Output the (x, y) coordinate of the center of the cell containing the given text.  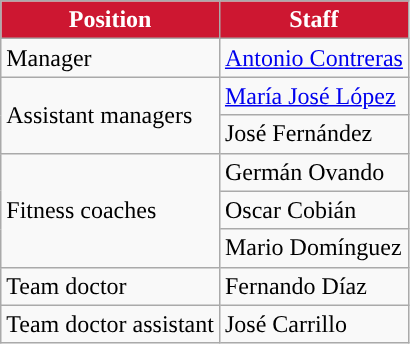
Mario Domínguez (314, 248)
Position (110, 20)
Team doctor (110, 286)
Manager (110, 58)
Oscar Cobián (314, 210)
Staff (314, 20)
Germán Ovando (314, 172)
Team doctor assistant (110, 324)
Fitness coaches (110, 210)
María José López (314, 96)
José Carrillo (314, 324)
Antonio Contreras (314, 58)
José Fernández (314, 134)
Assistant managers (110, 115)
Fernando Díaz (314, 286)
